Identify which cell holds the provided text, then report its (x, y) central coordinate. 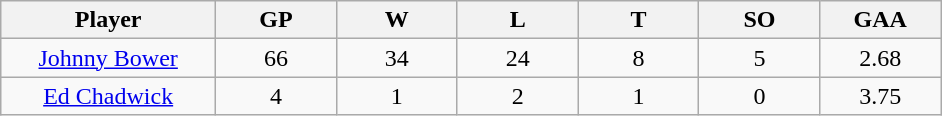
2 (518, 96)
GP (276, 20)
Ed Chadwick (108, 96)
T (638, 20)
GAA (880, 20)
L (518, 20)
W (396, 20)
66 (276, 58)
4 (276, 96)
SO (760, 20)
34 (396, 58)
3.75 (880, 96)
24 (518, 58)
Johnny Bower (108, 58)
0 (760, 96)
Player (108, 20)
5 (760, 58)
2.68 (880, 58)
8 (638, 58)
